Return the [X, Y] coordinate for the center point of the cell that contains the specified text.  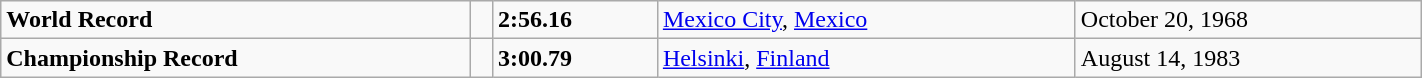
World Record [236, 20]
Mexico City, Mexico [866, 20]
August 14, 1983 [1248, 58]
Championship Record [236, 58]
3:00.79 [574, 58]
2:56.16 [574, 20]
October 20, 1968 [1248, 20]
Helsinki, Finland [866, 58]
